Return [x, y] of the center of cell containing provided text 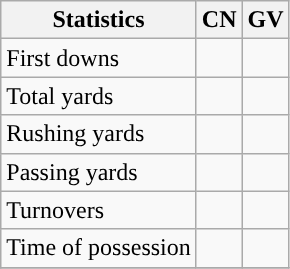
Passing yards [99, 172]
GV [266, 20]
First downs [99, 58]
Total yards [99, 96]
Turnovers [99, 210]
CN [219, 20]
Time of possession [99, 248]
Rushing yards [99, 134]
Statistics [99, 20]
